Return (x, y) of the center of cell containing provided text 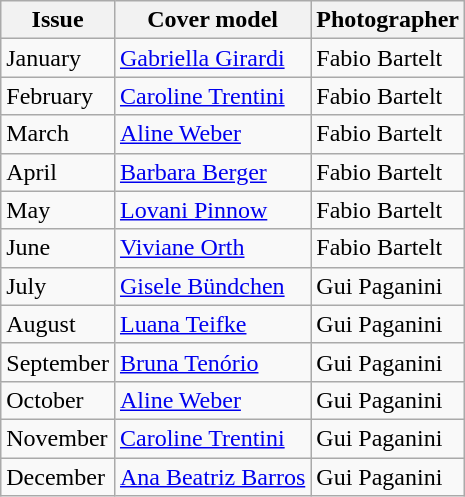
Gisele Bündchen (212, 286)
Bruna Tenório (212, 362)
December (58, 477)
Lovani Pinnow (212, 210)
May (58, 210)
Photographer (388, 20)
Issue (58, 20)
February (58, 96)
January (58, 58)
March (58, 134)
Luana Teifke (212, 324)
November (58, 438)
October (58, 400)
August (58, 324)
April (58, 172)
Barbara Berger (212, 172)
Gabriella Girardi (212, 58)
Viviane Orth (212, 248)
June (58, 248)
Ana Beatriz Barros (212, 477)
Cover model (212, 20)
September (58, 362)
July (58, 286)
